Detect which cell encompasses the target text, then output its (x, y) center coordinate. 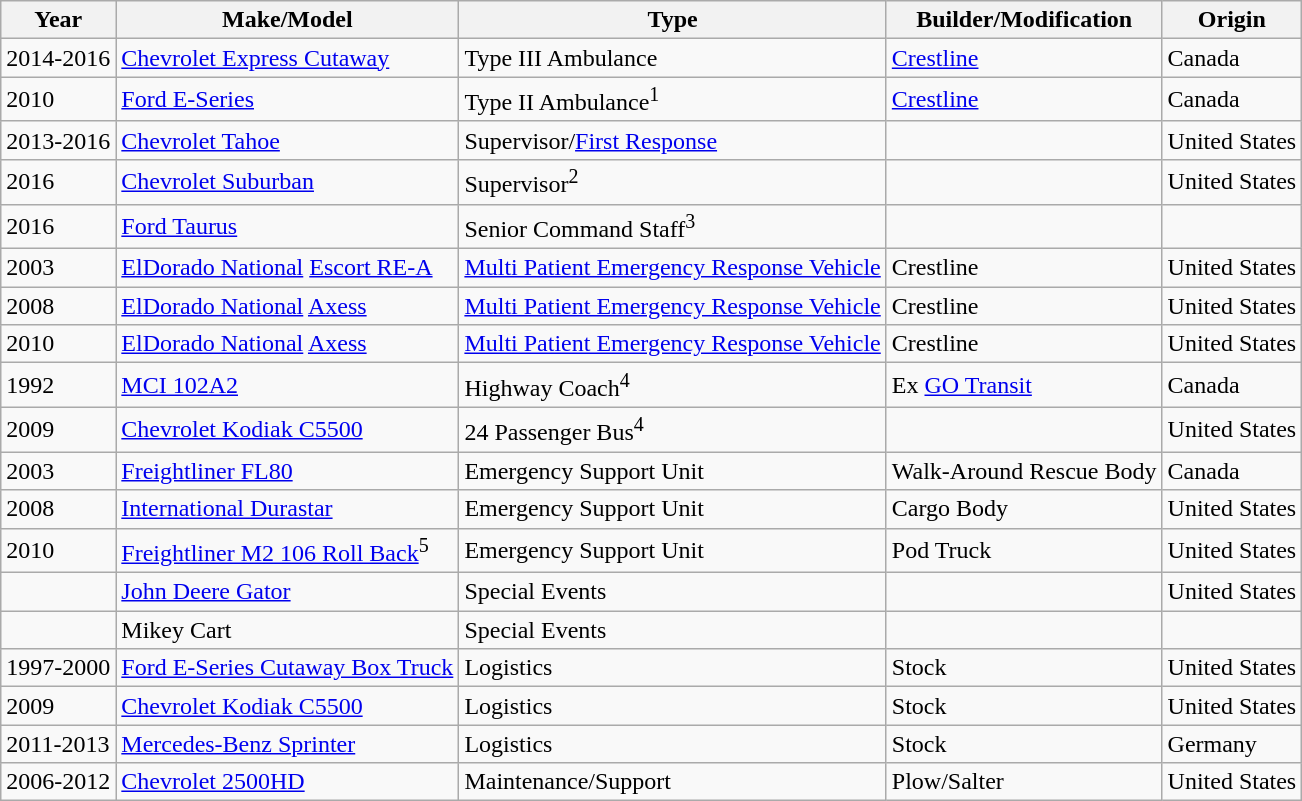
Year (58, 20)
Ford E-Series (288, 100)
Maintenance/Support (672, 782)
Freightliner FL80 (288, 471)
Plow/Salter (1024, 782)
Chevrolet Suburban (288, 182)
Highway Coach4 (672, 386)
Ford E-Series Cutaway Box Truck (288, 668)
Cargo Body (1024, 509)
Builder/Modification (1024, 20)
John Deere Gator (288, 592)
1992 (58, 386)
ElDorado National Escort RE-A (288, 268)
24 Passenger Bus4 (672, 430)
Chevrolet Express Cutaway (288, 58)
Senior Command Staff3 (672, 226)
2013-2016 (58, 140)
2011-2013 (58, 744)
Supervisor/First Response (672, 140)
Ford Taurus (288, 226)
Ex GO Transit (1024, 386)
Origin (1232, 20)
International Durastar (288, 509)
Germany (1232, 744)
Supervisor2 (672, 182)
Chevrolet Tahoe (288, 140)
1997-2000 (58, 668)
Freightliner M2 106 Roll Back5 (288, 550)
Type III Ambulance (672, 58)
Chevrolet 2500HD (288, 782)
2014-2016 (58, 58)
MCI 102A2 (288, 386)
Type (672, 20)
Type II Ambulance1 (672, 100)
Walk-Around Rescue Body (1024, 471)
Mercedes-Benz Sprinter (288, 744)
Mikey Cart (288, 630)
Make/Model (288, 20)
Pod Truck (1024, 550)
2006-2012 (58, 782)
